Determine the [X, Y] coordinate at the center of the cell enclosing the given text.  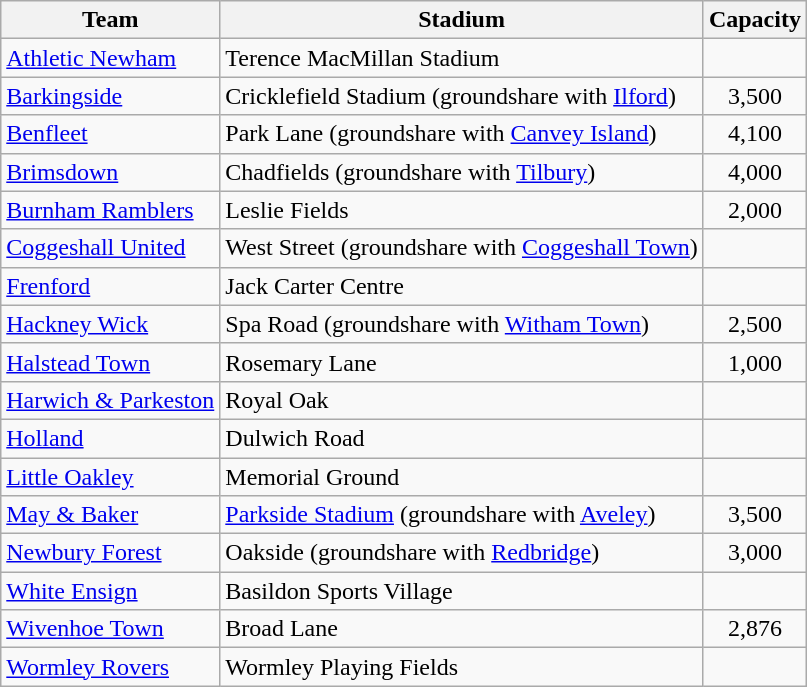
Parkside Stadium (groundshare with Aveley) [462, 515]
Brimsdown [110, 172]
White Ensign [110, 591]
Chadfields (groundshare with Tilbury) [462, 172]
Burnham Ramblers [110, 210]
Basildon Sports Village [462, 591]
Holland [110, 438]
West Street (groundshare with Coggeshall Town) [462, 248]
Dulwich Road [462, 438]
Memorial Ground [462, 477]
Barkingside [110, 96]
Halstead Town [110, 362]
1,000 [754, 362]
Royal Oak [462, 400]
Hackney Wick [110, 324]
2,876 [754, 629]
Leslie Fields [462, 210]
4,000 [754, 172]
Coggeshall United [110, 248]
Spa Road (groundshare with Witham Town) [462, 324]
Team [110, 20]
Capacity [754, 20]
2,000 [754, 210]
Athletic Newham [110, 58]
Benfleet [110, 134]
Harwich & Parkeston [110, 400]
Wormley Rovers [110, 667]
Little Oakley [110, 477]
Newbury Forest [110, 553]
Broad Lane [462, 629]
Cricklefield Stadium (groundshare with Ilford) [462, 96]
2,500 [754, 324]
Frenford [110, 286]
Terence MacMillan Stadium [462, 58]
Wormley Playing Fields [462, 667]
3,000 [754, 553]
4,100 [754, 134]
Rosemary Lane [462, 362]
Stadium [462, 20]
May & Baker [110, 515]
Wivenhoe Town [110, 629]
Oakside (groundshare with Redbridge) [462, 553]
Jack Carter Centre [462, 286]
Park Lane (groundshare with Canvey Island) [462, 134]
